From the cell containing the given text, extract its center point as (X, Y) coordinate. 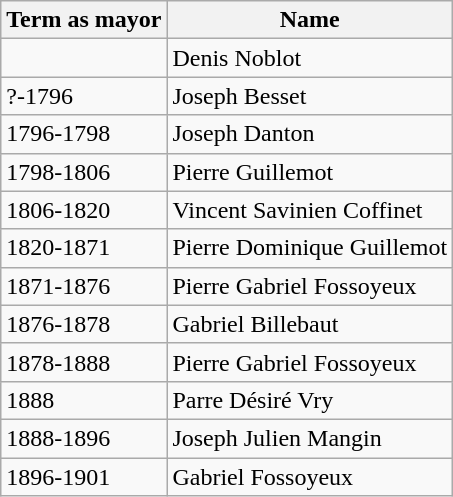
1796-1798 (84, 134)
Vincent Savinien Coffinet (310, 210)
Name (310, 20)
Joseph Besset (310, 96)
1878-1888 (84, 362)
1798-1806 (84, 172)
1871-1876 (84, 286)
1806-1820 (84, 210)
?-1796 (84, 96)
1888 (84, 400)
Pierre Dominique Guillemot (310, 248)
Pierre Guillemot (310, 172)
Parre Désiré Vry (310, 400)
1896-1901 (84, 477)
Denis Noblot (310, 58)
1876-1878 (84, 324)
Gabriel Billebaut (310, 324)
1820-1871 (84, 248)
Gabriel Fossoyeux (310, 477)
Joseph Julien Mangin (310, 438)
Term as mayor (84, 20)
1888-1896 (84, 438)
Joseph Danton (310, 134)
